Extract the (x, y) coordinate from the center of the cell holding the provided text.  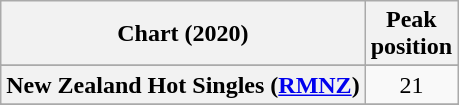
Chart (2020) (183, 34)
Peakposition (411, 34)
21 (411, 85)
New Zealand Hot Singles (RMNZ) (183, 85)
